Locate the cell with the specified text and output its (x, y) center coordinate. 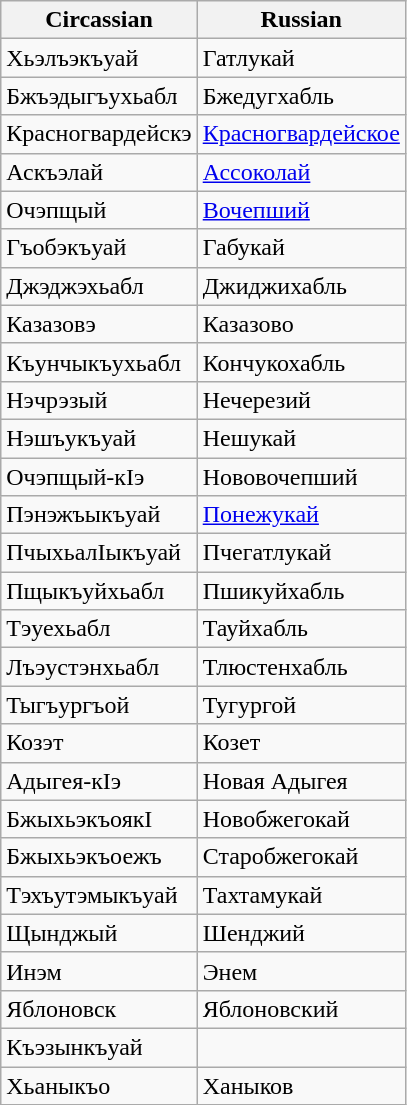
Новобжегокай (301, 819)
Пчегатлукай (301, 553)
Красногвардейскэ (99, 134)
Нечерезий (301, 400)
Инэм (99, 971)
Circassian (99, 20)
Къэзынкъуай (99, 1047)
Джэджэхьабл (99, 286)
Очэпщый-кIэ (99, 477)
Ханыков (301, 1085)
Тыгъургъой (99, 705)
Нэшъукъуай (99, 438)
Хьэлъэкъуай (99, 58)
Щынджый (99, 933)
Шенджий (301, 933)
Козет (301, 743)
Пшикуйхабль (301, 591)
Аскъэлай (99, 172)
Пэнэжъыкъуай (99, 515)
Тлюстенхабль (301, 667)
Вочепший (301, 210)
Бжыхьэкъоежъ (99, 857)
Нешукай (301, 438)
Новая Адыгея (301, 781)
Ассоколай (301, 172)
Адыгея-кIэ (99, 781)
Очэпщый (99, 210)
Тэхъутэмыкъуай (99, 895)
Къунчыкъухьабл (99, 362)
Яблоновский (301, 1009)
Козэт (99, 743)
Красногвардейское (301, 134)
Габукай (301, 248)
Бжедугхабль (301, 96)
Лъэустэнхьабл (99, 667)
Гъобэкъуай (99, 248)
Тугургой (301, 705)
Гатлукай (301, 58)
БжыхьэкъоякI (99, 819)
Старобжегокай (301, 857)
Пщыкъуйхьабл (99, 591)
Джиджихабль (301, 286)
Понежукай (301, 515)
Тэуехьабл (99, 629)
Тахтамукай (301, 895)
Тауйхабль (301, 629)
Энем (301, 971)
Кончукохабль (301, 362)
Нэчрэзый (99, 400)
Хьаныкъо (99, 1085)
Казазово (301, 324)
ПчыхьалІыкъуай (99, 553)
Казазовэ (99, 324)
Нововочепший (301, 477)
Russian (301, 20)
Бжъэдыгъухьабл (99, 96)
Яблоновск (99, 1009)
